Locate the cell with the specified text and output its (X, Y) center coordinate. 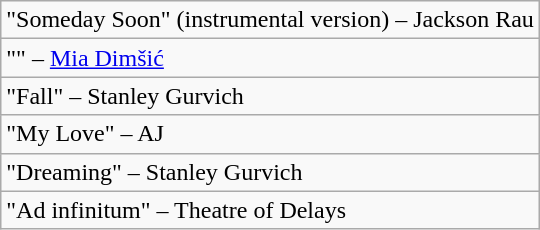
"Someday Soon" (instrumental version) – Jackson Rau (270, 20)
"Fall" – Stanley Gurvich (270, 96)
"" – Mia Dimšić (270, 58)
"Dreaming" – Stanley Gurvich (270, 172)
"My Love" – AJ (270, 134)
"Ad infinitum" – Theatre of Delays (270, 210)
